Pinpoint the cell where the given text exists, returning its [X, Y] midpoint coordinate. 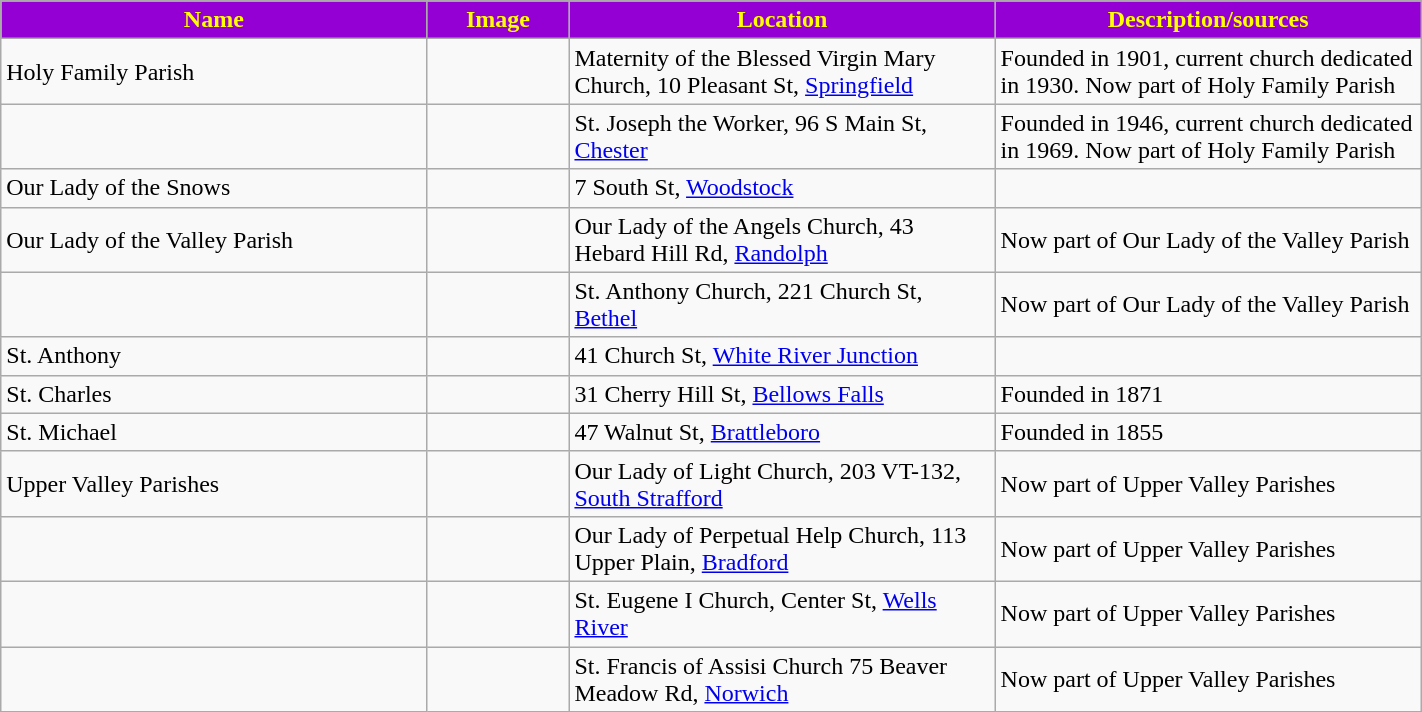
Our Lady of Light Church, 203 VT-132, South Strafford [782, 484]
Our Lady of Perpetual Help Church, 113 Upper Plain, Bradford [782, 548]
Name [214, 20]
Description/sources [1208, 20]
Maternity of the Blessed Virgin Mary Church, 10 Pleasant St, Springfield [782, 72]
St. Anthony Church, 221 Church St, Bethel [782, 304]
Our Lady of the Snows [214, 188]
31 Cherry Hill St, Bellows Falls [782, 394]
47 Walnut St, Brattleboro [782, 432]
Our Lady of the Valley Parish [214, 240]
St. Francis of Assisi Church 75 Beaver Meadow Rd, Norwich [782, 678]
Image [498, 20]
Founded in 1946, current church dedicated in 1969. Now part of Holy Family Parish [1208, 136]
St. Joseph the Worker, 96 S Main St, Chester [782, 136]
7 South St, Woodstock [782, 188]
Founded in 1855 [1208, 432]
Our Lady of the Angels Church, 43 Hebard Hill Rd, Randolph [782, 240]
Upper Valley Parishes [214, 484]
Founded in 1901, current church dedicated in 1930. Now part of Holy Family Parish [1208, 72]
St. Michael [214, 432]
Holy Family Parish [214, 72]
St. Anthony [214, 356]
Founded in 1871 [1208, 394]
St. Eugene I Church, Center St, Wells River [782, 614]
Location [782, 20]
41 Church St, White River Junction [782, 356]
St. Charles [214, 394]
